Locate the cell with the specified text and output its [x, y] center coordinate. 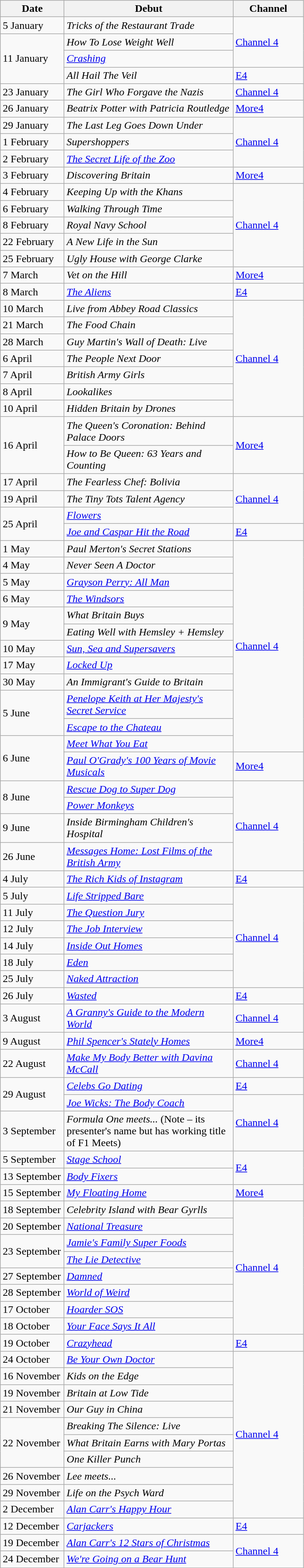
Penelope Keith at Her Majesty's Secret Service [149, 705]
11 July [32, 912]
Vet on the Hill [149, 275]
The Fearless Chef: Bolivia [149, 482]
24 October [32, 1359]
7 April [32, 375]
10 April [32, 408]
British Army Girls [149, 375]
11 January [32, 59]
4 February [32, 192]
Lee meets... [149, 1476]
The Rich Kids of Instagram [149, 879]
Hoarder SOS [149, 1309]
3 August [32, 1018]
Guy Martin's Wall of Death: Live [149, 342]
27 September [32, 1276]
17 May [32, 665]
An Immigrant's Guide to Britain [149, 682]
The Last Leg Goes Down Under [149, 125]
25 April [32, 524]
Life Stripped Bare [149, 896]
3 September [32, 1131]
8 February [32, 225]
Tricks of the Restaurant Trade [149, 25]
5 June [32, 712]
Naked Attraction [149, 979]
19 November [32, 1393]
3 February [32, 175]
Body Fixers [149, 1176]
Beatrix Potter with Patricia Routledge [149, 109]
Channel [269, 9]
6 June [32, 758]
Hidden Britain by Drones [149, 408]
29 November [32, 1493]
26 June [32, 857]
Rescue Dog to Super Dog [149, 789]
22 February [32, 242]
9 June [32, 828]
Lookalikes [149, 392]
A New Life in the Sun [149, 242]
Britain at Low Tide [149, 1393]
22 August [32, 1063]
World of Weird [149, 1293]
21 March [32, 325]
The Job Interview [149, 929]
Meet What You Eat [149, 744]
The Queen's Coronation: Behind Palace Doors [149, 431]
17 April [32, 482]
Stage School [149, 1160]
Joe Wicks: The Body Coach [149, 1102]
24 December [32, 1559]
Live from Abbey Road Classics [149, 309]
National Treasure [149, 1226]
Joe and Caspar Hit the Road [149, 532]
The Food Chain [149, 325]
Escape to the Chateau [149, 727]
The Secret Life of the Zoo [149, 158]
How to Be Queen: 63 Years and Counting [149, 460]
6 May [32, 599]
The Lie Detective [149, 1259]
Inside Out Homes [149, 946]
12 December [32, 1526]
8 June [32, 797]
Sun, Sea and Supersavers [149, 649]
Your Face Says It All [149, 1326]
Formula One meets... (Note – its presenter's name but has working title of F1 Meets) [149, 1131]
29 August [32, 1094]
Inside Birmingham Children's Hospital [149, 828]
Eating Well with Hemsley + Hemsley [149, 632]
Celebrity Island with Bear Gyrlls [149, 1210]
20 September [32, 1226]
14 July [32, 946]
Wasted [149, 996]
Kids on the Edge [149, 1376]
1 February [32, 142]
Breaking The Silence: Live [149, 1426]
17 October [32, 1309]
29 January [32, 125]
Flowers [149, 516]
26 July [32, 996]
Alan Carr's Happy Hour [149, 1509]
Crashing [149, 59]
How To Lose Weight Well [149, 42]
Date [32, 9]
Messages Home: Lost Films of the British Army [149, 857]
30 May [32, 682]
19 October [32, 1343]
10 March [32, 309]
Royal Navy School [149, 225]
Keeping Up with the Khans [149, 192]
Damned [149, 1276]
26 November [32, 1476]
23 September [32, 1251]
25 July [32, 979]
Supershoppers [149, 142]
Never Seen A Doctor [149, 565]
Debut [149, 9]
5 September [32, 1160]
The Girl Who Forgave the Nazis [149, 92]
9 August [32, 1041]
Our Guy in China [149, 1410]
5 May [32, 582]
The Tiny Tots Talent Agency [149, 498]
The Aliens [149, 292]
Power Monkeys [149, 806]
4 May [32, 565]
Paul O'Grady's 100 Years of Movie Musicals [149, 766]
18 July [32, 962]
Ugly House with George Clarke [149, 259]
Walking Through Time [149, 209]
My Floating Home [149, 1193]
6 February [32, 209]
Jamie's Family Super Foods [149, 1243]
Grayson Perry: All Man [149, 582]
Discovering Britain [149, 175]
Paul Merton's Secret Stations [149, 549]
9 May [32, 624]
Eden [149, 962]
7 March [32, 275]
13 September [32, 1176]
Crazyhead [149, 1343]
25 February [32, 259]
Celebs Go Dating [149, 1086]
The Windsors [149, 599]
8 March [32, 292]
26 January [32, 109]
Phil Spencer's Stately Homes [149, 1041]
Make My Body Better with Davina McCall [149, 1063]
All Hail The Veil [149, 75]
Locked Up [149, 665]
18 October [32, 1326]
4 July [32, 879]
21 November [32, 1410]
Alan Carr's 12 Stars of Christmas [149, 1543]
A Granny's Guide to the Modern World [149, 1018]
6 April [32, 358]
2 February [32, 158]
8 April [32, 392]
12 July [32, 929]
19 April [32, 498]
2 December [32, 1509]
What Britain Buys [149, 615]
16 April [32, 445]
One Killer Punch [149, 1459]
The Question Jury [149, 912]
5 January [32, 25]
1 May [32, 549]
5 July [32, 896]
28 March [32, 342]
Carjackers [149, 1526]
Be Your Own Doctor [149, 1359]
28 September [32, 1293]
22 November [32, 1443]
16 November [32, 1376]
23 January [32, 92]
We're Going on a Bear Hunt [149, 1559]
10 May [32, 649]
19 December [32, 1543]
15 September [32, 1193]
Life on the Psych Ward [149, 1493]
18 September [32, 1210]
The People Next Door [149, 358]
What Britain Earns with Mary Portas [149, 1443]
